Capture the cell that displays the provided text and extract its (X, Y) central coordinate. 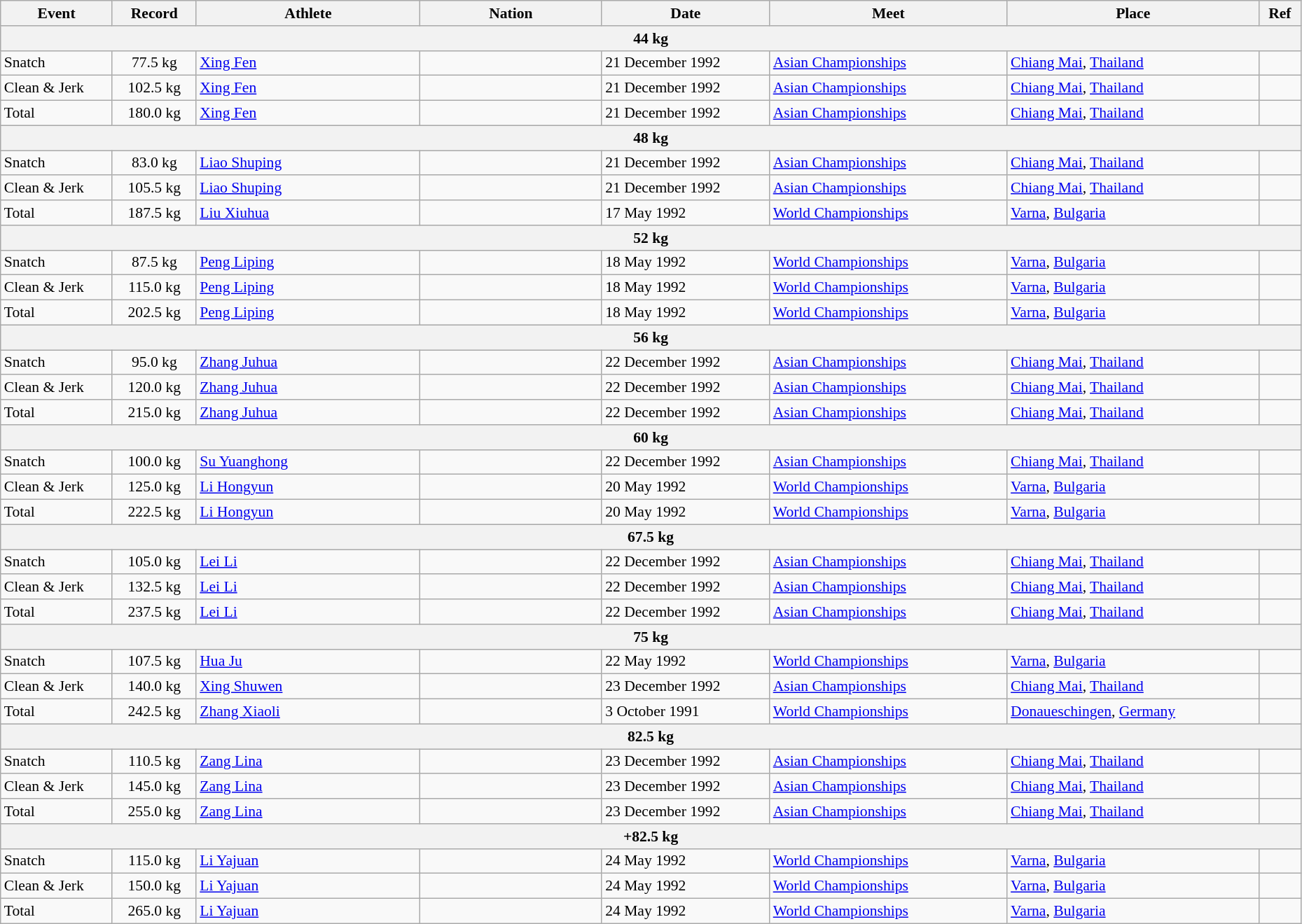
95.0 kg (154, 363)
52 kg (651, 238)
Su Yuanghong (308, 462)
+82.5 kg (651, 836)
187.5 kg (154, 213)
Xing Shuwen (308, 687)
105.5 kg (154, 188)
105.0 kg (154, 562)
Record (154, 13)
Liu Xiuhua (308, 213)
Event (57, 13)
3 October 1991 (686, 712)
215.0 kg (154, 412)
102.5 kg (154, 88)
255.0 kg (154, 811)
44 kg (651, 38)
Meet (888, 13)
237.5 kg (154, 612)
Date (686, 13)
83.0 kg (154, 163)
100.0 kg (154, 462)
180.0 kg (154, 113)
82.5 kg (651, 736)
56 kg (651, 337)
242.5 kg (154, 712)
17 May 1992 (686, 213)
Zhang Xiaoli (308, 712)
75 kg (651, 637)
107.5 kg (154, 661)
Donaueschingen, Germany (1133, 712)
67.5 kg (651, 537)
87.5 kg (154, 262)
150.0 kg (154, 886)
265.0 kg (154, 911)
202.5 kg (154, 313)
Hua Ju (308, 661)
Athlete (308, 13)
22 May 1992 (686, 661)
222.5 kg (154, 512)
125.0 kg (154, 487)
140.0 kg (154, 687)
Ref (1280, 13)
48 kg (651, 138)
Place (1133, 13)
110.5 kg (154, 762)
145.0 kg (154, 787)
Nation (511, 13)
77.5 kg (154, 63)
120.0 kg (154, 388)
132.5 kg (154, 587)
60 kg (651, 437)
